Detect which cell encompasses the target text, then output its [x, y] center coordinate. 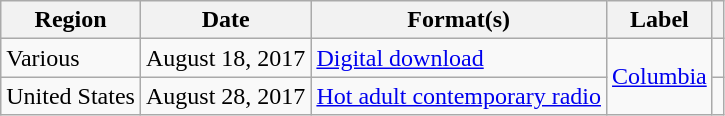
Columbia [660, 77]
Region [71, 20]
United States [71, 96]
August 28, 2017 [225, 96]
Hot adult contemporary radio [459, 96]
Date [225, 20]
Various [71, 58]
Label [660, 20]
Format(s) [459, 20]
Digital download [459, 58]
August 18, 2017 [225, 58]
